Search for the cell housing the specified text and yield its [X, Y] center coordinate. 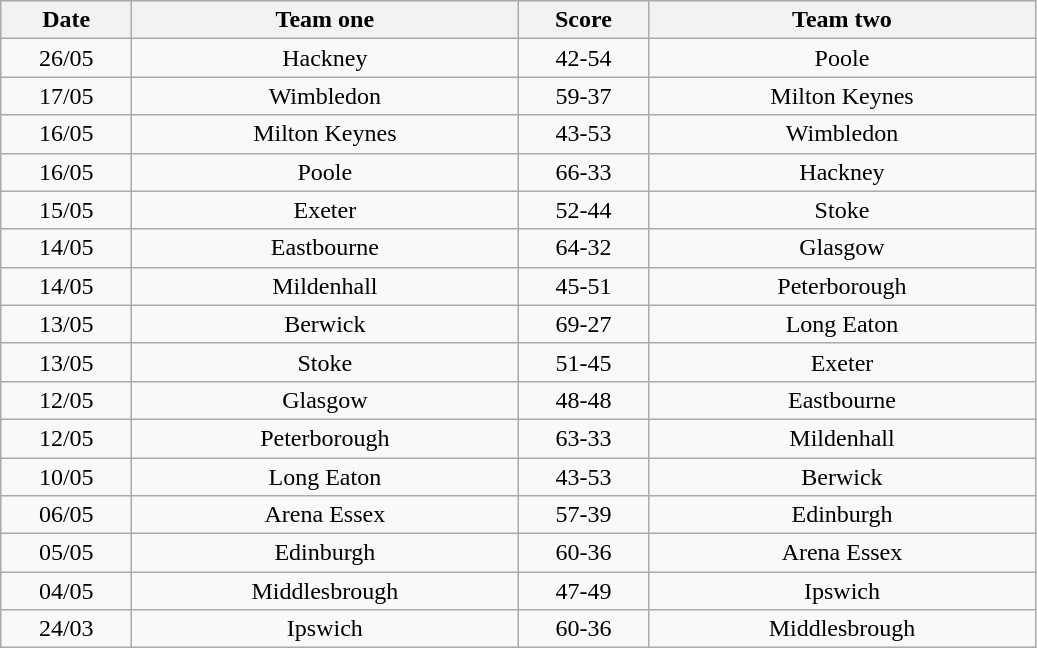
26/05 [66, 58]
57-39 [584, 515]
10/05 [66, 477]
47-49 [584, 591]
69-27 [584, 324]
24/03 [66, 629]
15/05 [66, 210]
66-33 [584, 172]
45-51 [584, 286]
52-44 [584, 210]
17/05 [66, 96]
Team one [325, 20]
Team two [842, 20]
04/05 [66, 591]
Date [66, 20]
05/05 [66, 553]
06/05 [66, 515]
48-48 [584, 400]
59-37 [584, 96]
Score [584, 20]
64-32 [584, 248]
63-33 [584, 438]
51-45 [584, 362]
42-54 [584, 58]
